Pinpoint the cell where the given text exists, returning its [x, y] midpoint coordinate. 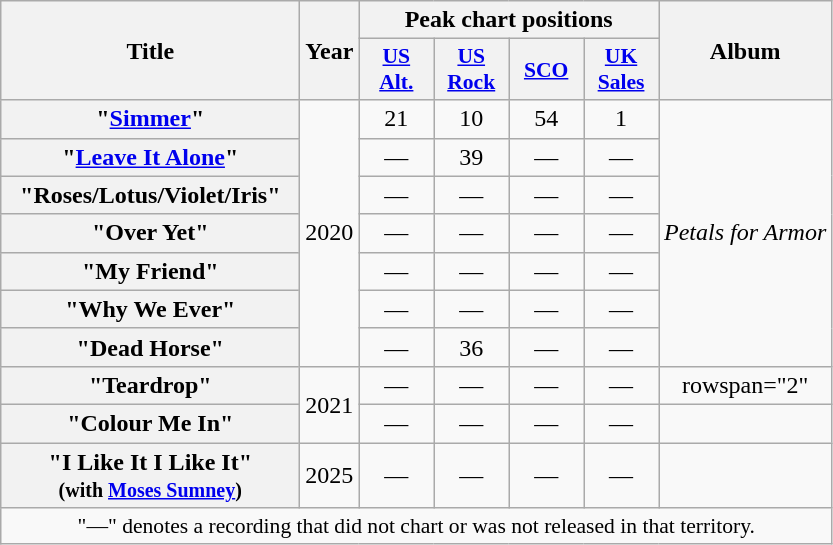
"My Friend" [150, 271]
Peak chart positions [509, 20]
"Colour Me In" [150, 423]
39 [472, 157]
Year [330, 50]
"—" denotes a recording that did not chart or was not released in that territory. [416, 526]
"Simmer" [150, 119]
rowspan="2" [744, 385]
Title [150, 50]
Petals for Armor [744, 233]
21 [396, 119]
USAlt. [396, 70]
2020 [330, 233]
UKSales [622, 70]
36 [472, 347]
"Dead Horse" [150, 347]
USRock [472, 70]
"Leave It Alone" [150, 157]
"Roses/Lotus/Violet/Iris" [150, 195]
SCO [546, 70]
2025 [330, 474]
54 [546, 119]
10 [472, 119]
"Over Yet" [150, 233]
1 [622, 119]
"Why We Ever" [150, 309]
Album [744, 50]
"Teardrop" [150, 385]
2021 [330, 404]
"I Like It I Like It"(with Moses Sumney) [150, 474]
